Provide the (X, Y) coordinate of the cell's center where the given text is located.  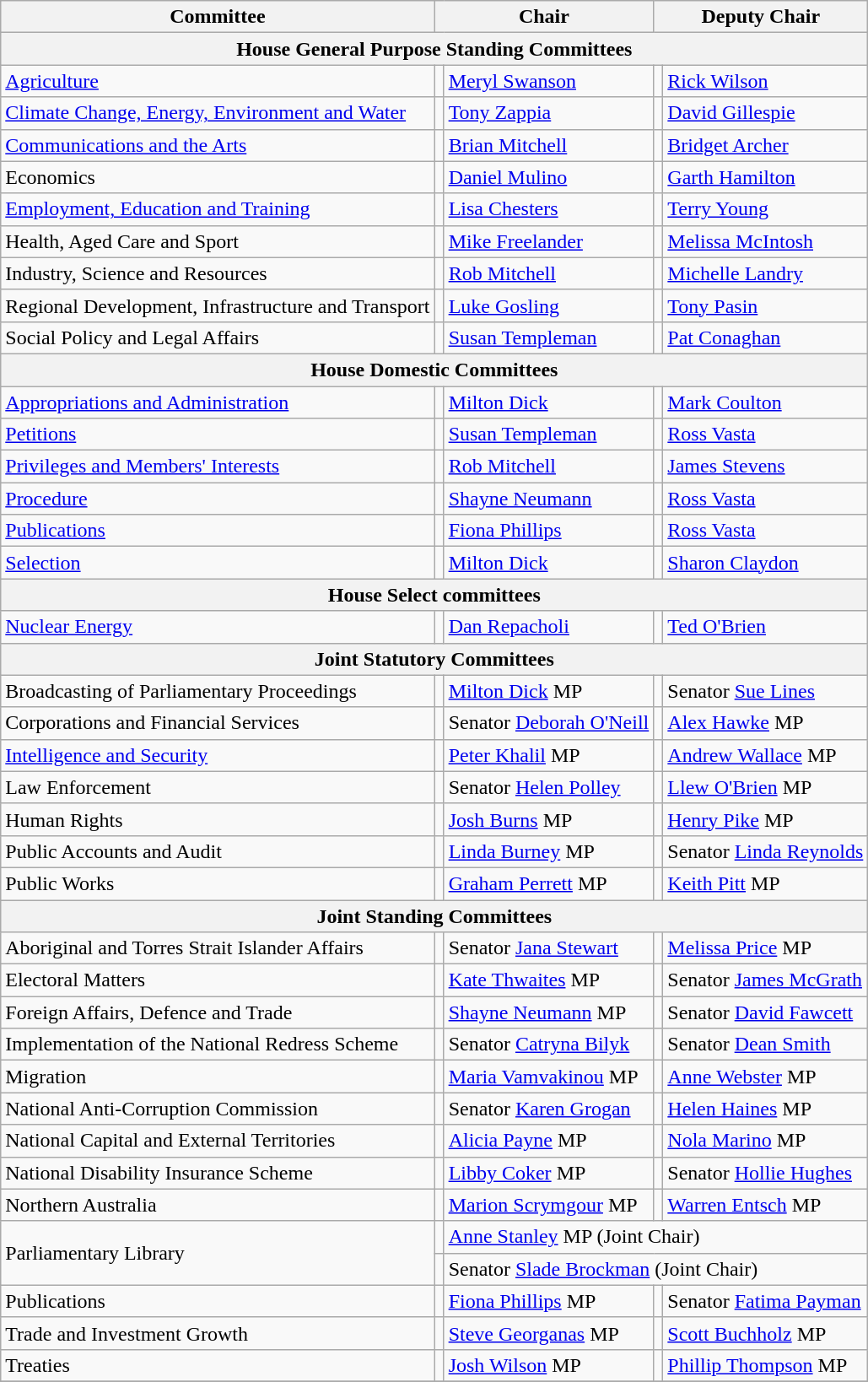
Northern Australia (218, 1205)
Aboriginal and Torres Strait Islander Affairs (218, 948)
Senator Karen Grogan (548, 1109)
Garth Hamilton (766, 177)
Law Enforcement (218, 787)
Scott Buchholz MP (766, 1333)
Tony Zappia (548, 113)
Senator Deborah O'Neill (548, 723)
Electoral Matters (218, 980)
Parliamentary Library (218, 1253)
Alex Hawke MP (766, 723)
Employment, Education and Training (218, 209)
Shayne Neumann (548, 499)
Senator David Fawcett (766, 1012)
Meryl Swanson (548, 81)
Agriculture (218, 81)
Fiona Phillips (548, 531)
Llew O'Brien MP (766, 787)
Climate Change, Energy, Environment and Water (218, 113)
Senator Sue Lines (766, 691)
Senator Linda Reynolds (766, 851)
Kate Thwaites MP (548, 980)
Luke Gosling (548, 305)
Joint Standing Committees (434, 915)
Graham Perrett MP (548, 883)
Public Works (218, 883)
Linda Burney MP (548, 851)
Nola Marino MP (766, 1141)
Anne Webster MP (766, 1077)
Broadcasting of Parliamentary Proceedings (218, 691)
Chair (544, 17)
Tony Pasin (766, 305)
Mark Coulton (766, 402)
House Select committees (434, 595)
Industry, Science and Resources (218, 273)
Senator Slade Brockman (Joint Chair) (656, 1269)
Senator Helen Polley (548, 787)
Health, Aged Care and Sport (218, 241)
Senator Catryna Bilyk (548, 1045)
Shayne Neumann MP (548, 1012)
Migration (218, 1077)
Josh Wilson MP (548, 1365)
Peter Khalil MP (548, 755)
Treaties (218, 1365)
David Gillespie (766, 113)
Nuclear Energy (218, 627)
Melissa McIntosh (766, 241)
Privileges and Members' Interests (218, 467)
Maria Vamvakinou MP (548, 1077)
Alicia Payne MP (548, 1141)
Brian Mitchell (548, 145)
Communications and the Arts (218, 145)
House General Purpose Standing Committees (434, 49)
Senator Hollie Hughes (766, 1173)
Economics (218, 177)
National Disability Insurance Scheme (218, 1173)
Michelle Landry (766, 273)
Josh Burns MP (548, 819)
Regional Development, Infrastructure and Transport (218, 305)
Rick Wilson (766, 81)
Social Policy and Legal Affairs (218, 337)
Intelligence and Security (218, 755)
Marion Scrymgour MP (548, 1205)
Corporations and Financial Services (218, 723)
Warren Entsch MP (766, 1205)
Phillip Thompson MP (766, 1365)
Human Rights (218, 819)
Steve Georganas MP (548, 1333)
National Anti-Corruption Commission (218, 1109)
Selection (218, 563)
Mike Freelander (548, 241)
House Domestic Committees (434, 370)
Senator James McGrath (766, 980)
Senator Dean Smith (766, 1045)
Implementation of the National Redress Scheme (218, 1045)
Henry Pike MP (766, 819)
Keith Pitt MP (766, 883)
Senator Jana Stewart (548, 948)
Helen Haines MP (766, 1109)
Milton Dick MP (548, 691)
Anne Stanley MP (Joint Chair) (656, 1237)
Dan Repacholi (548, 627)
Trade and Investment Growth (218, 1333)
Lisa Chesters (548, 209)
Bridget Archer (766, 145)
Pat Conaghan (766, 337)
Public Accounts and Audit (218, 851)
Foreign Affairs, Defence and Trade (218, 1012)
Fiona Phillips MP (548, 1301)
Appropriations and Administration (218, 402)
Deputy Chair (761, 17)
Ted O'Brien (766, 627)
Procedure (218, 499)
Melissa Price MP (766, 948)
National Capital and External Territories (218, 1141)
Petitions (218, 435)
Joint Statutory Committees (434, 659)
Libby Coker MP (548, 1173)
Daniel Mulino (548, 177)
James Stevens (766, 467)
Sharon Claydon (766, 563)
Andrew Wallace MP (766, 755)
Terry Young (766, 209)
Senator Fatima Payman (766, 1301)
Committee (218, 17)
